Return (X, Y) of the center of cell containing provided text 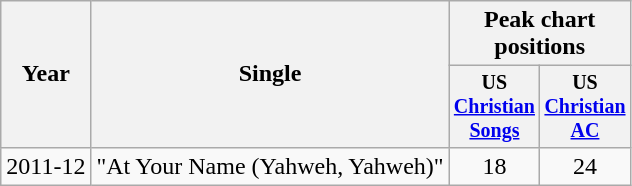
18 (494, 166)
24 (586, 166)
Peak chart positions (540, 34)
US Christian Songs (494, 106)
Single (270, 74)
2011-12 (46, 166)
US Christian AC (586, 106)
"At Your Name (Yahweh, Yahweh)" (270, 166)
Year (46, 74)
